Provide the (X, Y) coordinate of the cell's center where the given text is located.  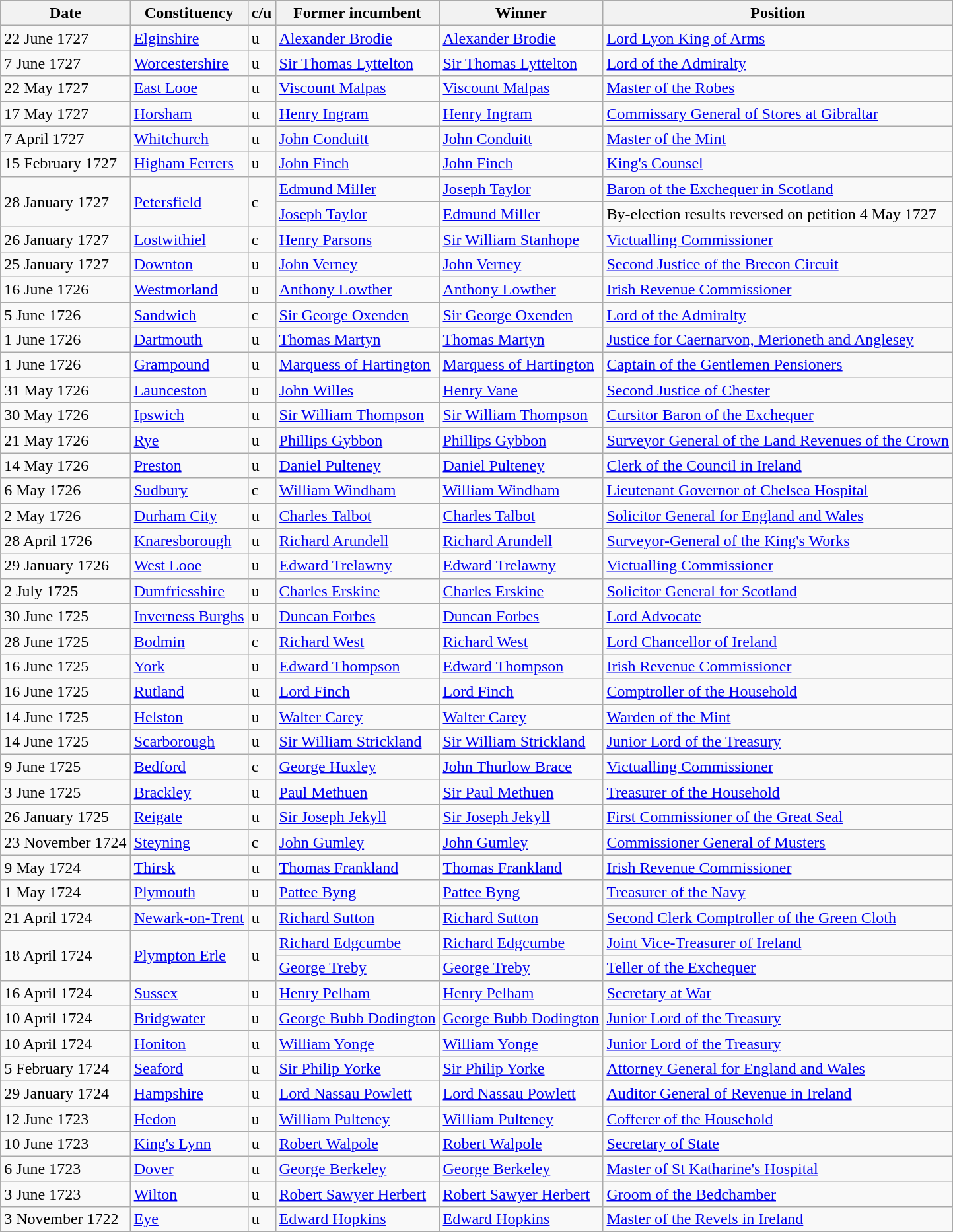
Horsham (189, 114)
Treasurer of the Navy (778, 893)
30 June 1725 (65, 616)
Thirsk (189, 868)
16 April 1724 (65, 993)
14 May 1726 (65, 465)
5 June 1726 (65, 315)
Rutland (189, 691)
Lieutenant Governor of Chelsea Hospital (778, 491)
Sir Paul Methuen (521, 792)
Eye (189, 1219)
West Looe (189, 566)
Position (778, 13)
26 January 1725 (65, 817)
Plymouth (189, 893)
Cofferer of the Household (778, 1119)
Grampound (189, 365)
17 May 1727 (65, 114)
Henry Parsons (357, 239)
Honiton (189, 1043)
15 February 1727 (65, 164)
York (189, 666)
6 June 1723 (65, 1169)
22 June 1727 (65, 38)
9 May 1724 (65, 868)
Secretary at War (778, 993)
Master of St Katharine's Hospital (778, 1169)
Newark-on-Trent (189, 918)
Secretary of State (778, 1144)
Steyning (189, 842)
Date (65, 13)
Inverness Burghs (189, 616)
c/u (262, 13)
Bodmin (189, 641)
6 May 1726 (65, 491)
23 November 1724 (65, 842)
Dartmouth (189, 340)
King's Counsel (778, 164)
Second Clerk Comptroller of the Green Cloth (778, 918)
Master of the Revels in Ireland (778, 1219)
21 April 1724 (65, 918)
Dover (189, 1169)
18 April 1724 (65, 955)
Solicitor General for Scotland (778, 591)
Second Justice of Chester (778, 390)
Dumfriesshire (189, 591)
Hampshire (189, 1093)
Elginshire (189, 38)
Warden of the Mint (778, 716)
Whitchurch (189, 139)
Preston (189, 465)
2 May 1726 (65, 516)
30 May 1726 (65, 415)
26 January 1727 (65, 239)
By-election results reversed on petition 4 May 1727 (778, 214)
9 June 1725 (65, 767)
Sandwich (189, 315)
Clerk of the Council in Ireland (778, 465)
First Commissioner of the Great Seal (778, 817)
Reigate (189, 817)
Sir William Stanhope (521, 239)
Ipswich (189, 415)
Knaresborough (189, 541)
3 November 1722 (65, 1219)
John Willes (357, 390)
Sudbury (189, 491)
Durham City (189, 516)
Petersfield (189, 201)
John Thurlow Brace (521, 767)
3 June 1725 (65, 792)
28 June 1725 (65, 641)
Lord Chancellor of Ireland (778, 641)
Solicitor General for England and Wales (778, 516)
Higham Ferrers (189, 164)
Lostwithiel (189, 239)
George Huxley (357, 767)
31 May 1726 (65, 390)
29 January 1726 (65, 566)
Captain of the Gentlemen Pensioners (778, 365)
Worcestershire (189, 63)
Brackley (189, 792)
25 January 1727 (65, 264)
29 January 1724 (65, 1093)
Bridgwater (189, 1018)
10 June 1723 (65, 1144)
Master of the Robes (778, 88)
Teller of the Exchequer (778, 968)
7 April 1727 (65, 139)
Surveyor-General of the King's Works (778, 541)
12 June 1723 (65, 1119)
Westmorland (189, 289)
Paul Methuen (357, 792)
Former incumbent (357, 13)
Joint Vice-Treasurer of Ireland (778, 943)
21 May 1726 (65, 440)
7 June 1727 (65, 63)
Groom of the Bedchamber (778, 1194)
Second Justice of the Brecon Circuit (778, 264)
Bedford (189, 767)
28 January 1727 (65, 201)
Rye (189, 440)
Attorney General for England and Wales (778, 1068)
Justice for Caernarvon, Merioneth and Anglesey (778, 340)
Master of the Mint (778, 139)
Baron of the Exchequer in Scotland (778, 189)
16 June 1726 (65, 289)
Downton (189, 264)
Commissioner General of Musters (778, 842)
Helston (189, 716)
Plympton Erle (189, 955)
Wilton (189, 1194)
2 July 1725 (65, 591)
Constituency (189, 13)
5 February 1724 (65, 1068)
Launceston (189, 390)
Lord Lyon King of Arms (778, 38)
Commissary General of Stores at Gibraltar (778, 114)
3 June 1723 (65, 1194)
Comptroller of the Household (778, 691)
Seaford (189, 1068)
Henry Vane (521, 390)
Winner (521, 13)
Lord Advocate (778, 616)
King's Lynn (189, 1144)
Hedon (189, 1119)
Scarborough (189, 742)
Surveyor General of the Land Revenues of the Crown (778, 440)
Auditor General of Revenue in Ireland (778, 1093)
1 May 1724 (65, 893)
Cursitor Baron of the Exchequer (778, 415)
Sussex (189, 993)
22 May 1727 (65, 88)
East Looe (189, 88)
Treasurer of the Household (778, 792)
28 April 1726 (65, 541)
